Extract the (x, y) coordinate from the center of the cell holding the provided text.  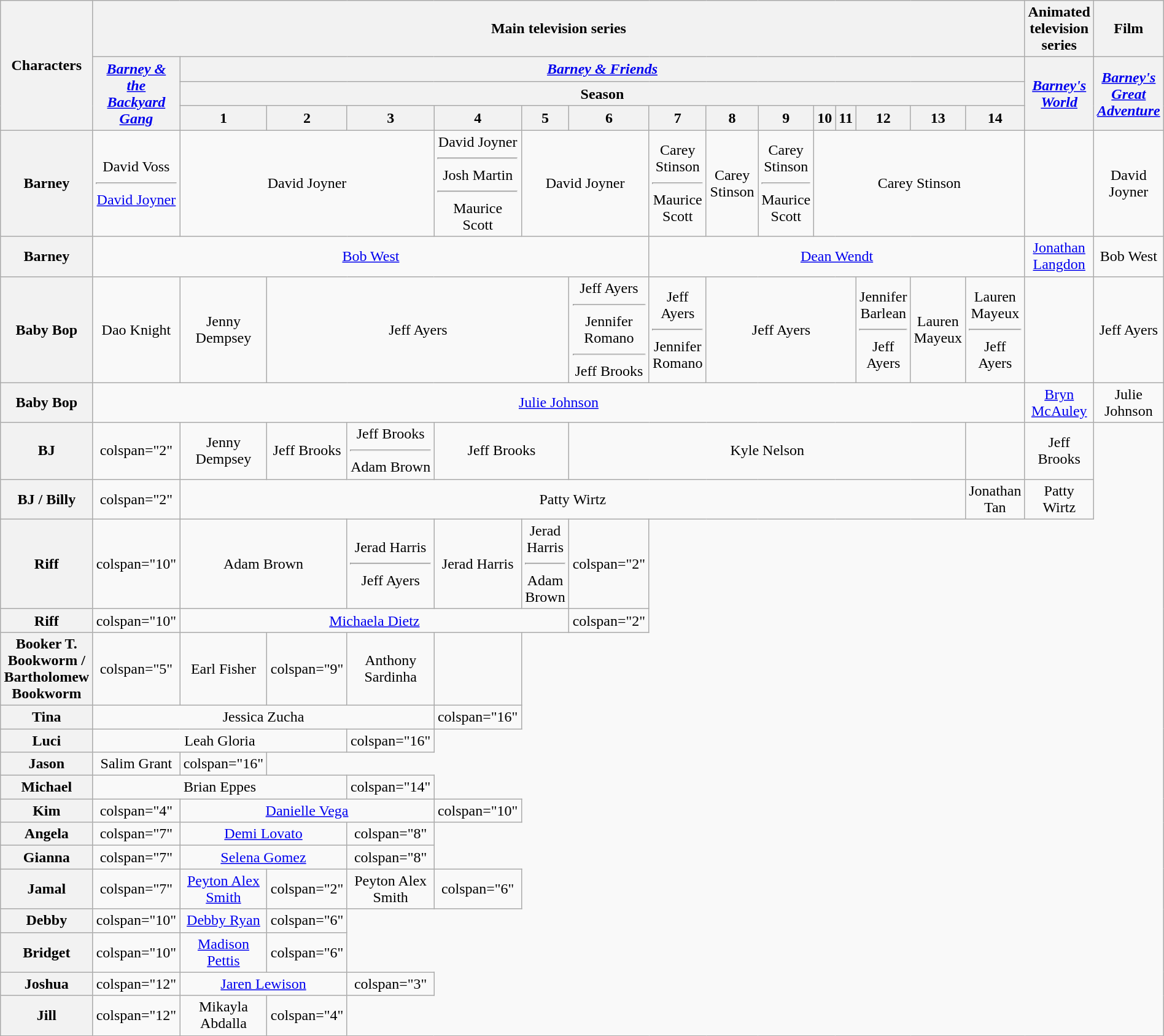
Dean Wendt (837, 257)
Jill (47, 1016)
Selena Gomez (263, 857)
Debby Ryan (223, 921)
4 (478, 118)
10 (825, 118)
Kim (47, 811)
Jennifer BarleanJeff Ayers (883, 329)
Jason (47, 764)
Angela (47, 834)
12 (883, 118)
Jonathan Tan (995, 499)
Leah Gloria (220, 740)
Jamal (47, 889)
Jonathan Langdon (1059, 257)
Season (602, 93)
Barney & the Backyard Gang (136, 93)
Animated television series (1059, 29)
Jaren Lewison (263, 984)
Jeff BrooksAdam Brown (390, 451)
Jerad Harris (478, 564)
Tina (47, 717)
colspan="9" (307, 668)
2 (307, 118)
Booker T. Bookworm / Bartholomew Bookworm (47, 668)
7 (678, 118)
Michael (47, 787)
5 (545, 118)
Jerad Harris Adam Brown (545, 564)
Lauren Mayeux (938, 329)
Jerad HarrisJeff Ayers (390, 564)
Brian Eppes (220, 787)
BJ (47, 451)
8 (732, 118)
Salim Grant (136, 764)
Luci (47, 740)
13 (938, 118)
14 (995, 118)
Adam Brown (263, 564)
Bryn McAuley (1059, 403)
Bridget (47, 952)
Demi Lovato (263, 834)
Kyle Nelson (767, 451)
Dao Knight (136, 329)
1 (223, 118)
Debby (47, 921)
Jeff AyersJennifer Romano Jeff Brooks (609, 329)
Anthony Sardinha (390, 668)
BJ / Billy (47, 499)
3 (390, 118)
Jessica Zucha (263, 717)
David Voss David Joyner (136, 183)
Main television series (559, 29)
Michaela Dietz (374, 620)
Mikayla Abdalla (223, 1016)
Barney & Friends (602, 69)
9 (786, 118)
David JoynerJosh Martin Maurice Scott (478, 183)
Lauren Mayeux Jeff Ayers (995, 329)
Danielle Vega (307, 811)
Barney's World (1059, 93)
Film (1128, 29)
colspan="3" (390, 984)
Joshua (47, 984)
Gianna (47, 857)
Characters (47, 65)
Barney's Great Adventure (1128, 93)
6 (609, 118)
Jeff AyersJennifer Romano (678, 329)
11 (846, 118)
colspan="14" (390, 787)
colspan="5" (136, 668)
Madison Pettis (223, 952)
Earl Fisher (223, 668)
